Provide the [X, Y] coordinate of the cell's center where the given text is located.  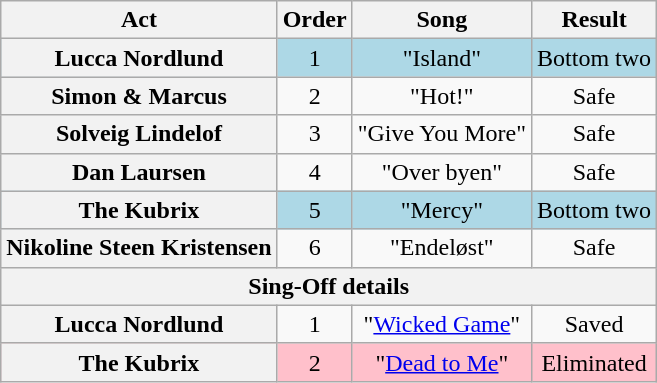
"Give You More" [442, 134]
Nikoline Steen Kristensen [139, 248]
Solveig Lindelof [139, 134]
Sing-Off details [329, 286]
"Island" [442, 58]
"Mercy" [442, 210]
Song [442, 20]
6 [314, 248]
3 [314, 134]
Saved [594, 324]
"Endeløst" [442, 248]
4 [314, 172]
Dan Laursen [139, 172]
"Over byen" [442, 172]
Simon & Marcus [139, 96]
Act [139, 20]
5 [314, 210]
"Hot!" [442, 96]
"Wicked Game" [442, 324]
"Dead to Me" [442, 362]
Order [314, 20]
Eliminated [594, 362]
Result [594, 20]
